Extract the [x, y] coordinate from the center of the cell holding the provided text.  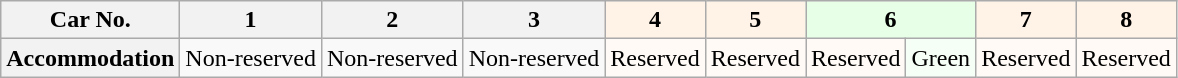
Car No. [90, 20]
4 [655, 20]
1 [251, 20]
6 [891, 20]
3 [534, 20]
8 [1126, 20]
Accommodation [90, 58]
5 [755, 20]
2 [392, 20]
Green [941, 58]
7 [1026, 20]
